Find where the given text appears and provide that cell's center as [x, y] coordinate. 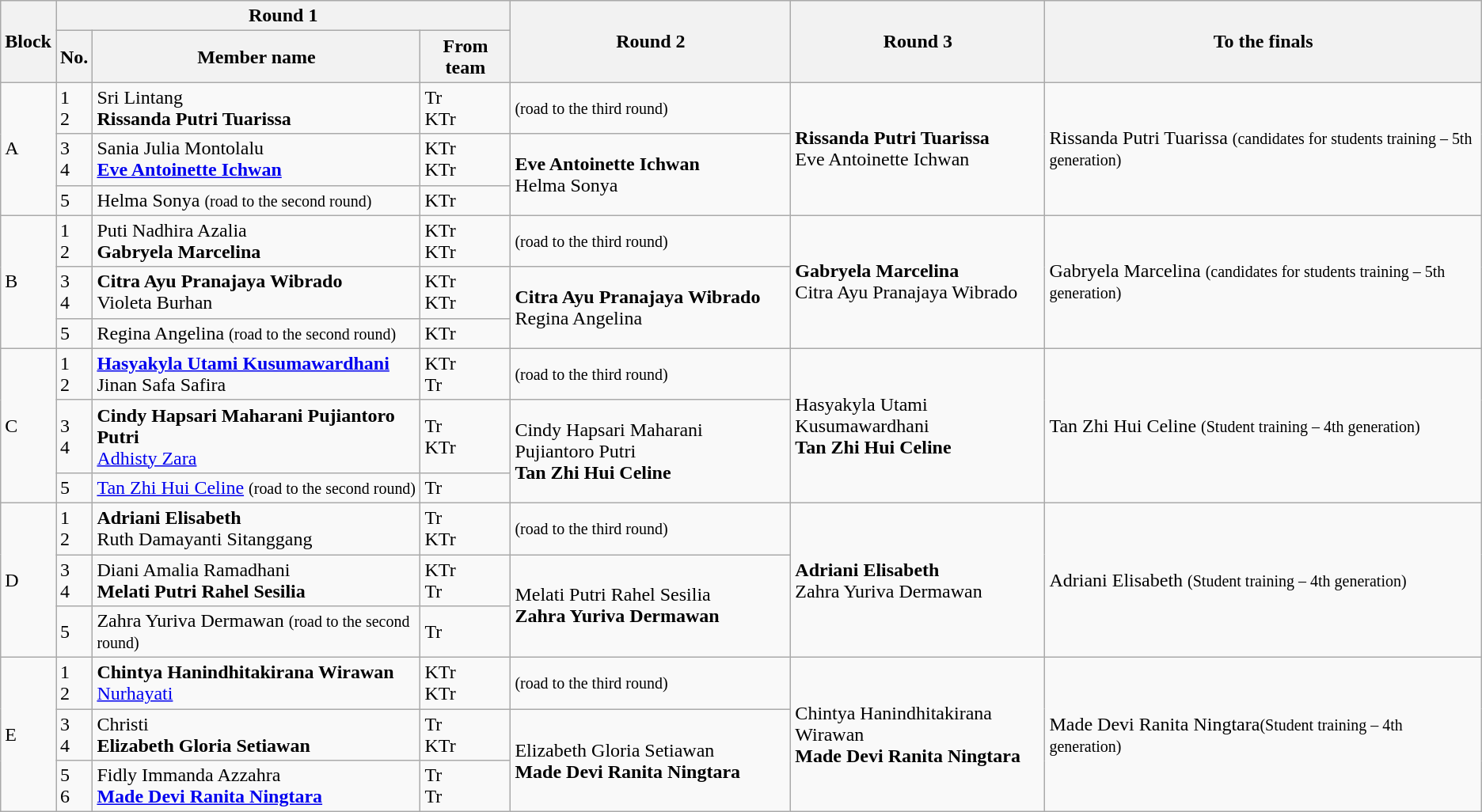
Rissanda Putri TuarissaEve Antoinette Ichwan [918, 149]
D [28, 579]
From team [465, 57]
No. [74, 57]
Adriani ElisabethRuth Damayanti Sitanggang [256, 529]
Hasyakyla Utami KusumawardhaniTan Zhi Hui Celine [918, 426]
C [28, 426]
Citra Ayu Pranajaya WibradoVioleta Burhan [256, 293]
Cindy Hapsari Maharani Pujiantoro Putri Adhisty Zara [256, 436]
Puti Nadhira AzaliaGabryela Marcelina [256, 241]
Fidly Immanda AzzahraMade Devi Ranita Ningtara [256, 787]
ChristiElizabeth Gloria Setiawan [256, 734]
Round 1 [283, 16]
Chintya Hanindhitakirana WirawanNurhayati [256, 684]
Gabryela MarcelinaCitra Ayu Pranajaya Wibrado [918, 282]
Hasyakyla Utami KusumawardhaniJinan Safa Safira [256, 374]
Elizabeth Gloria SetiawanMade Devi Ranita Ningtara [651, 761]
Chintya Hanindhitakirana WirawanMade Devi Ranita Ningtara [918, 734]
Regina Angelina (road to the second round) [256, 333]
B [28, 282]
Rissanda Putri Tuarissa (candidates for students training – 5th generation) [1263, 149]
To the finals [1263, 41]
Eve Antoinette IchwanHelma Sonya [651, 174]
Round 3 [918, 41]
3 4 [74, 436]
Round 2 [651, 41]
E [28, 734]
Gabryela Marcelina (candidates for students training – 5th generation) [1263, 282]
Helma Sonya (road to the second round) [256, 200]
Adriani Elisabeth (Student training – 4th generation) [1263, 579]
Tan Zhi Hui Celine (road to the second round) [256, 488]
Tan Zhi Hui Celine (Student training – 4th generation) [1263, 426]
Zahra Yuriva Dermawan (road to the second round) [256, 632]
56 [74, 787]
TrTr [465, 787]
Sri LintangRissanda Putri Tuarissa [256, 108]
Member name [256, 57]
Diani Amalia RamadhaniMelati Putri Rahel Sesilia [256, 579]
Adriani ElisabethZahra Yuriva Dermawan [918, 579]
Made Devi Ranita Ningtara(Student training – 4th generation) [1263, 734]
A [28, 149]
Citra Ayu Pranajaya WibradoRegina Angelina [651, 307]
Block [28, 41]
Melati Putri Rahel SesiliaZahra Yuriva Dermawan [651, 605]
Cindy Hapsari Maharani Pujiantoro PutriTan Zhi Hui Celine [651, 451]
Sania Julia MontolaluEve Antoinette Ichwan [256, 160]
